For the text-containing cell, return its midpoint in [x, y] coordinate format. 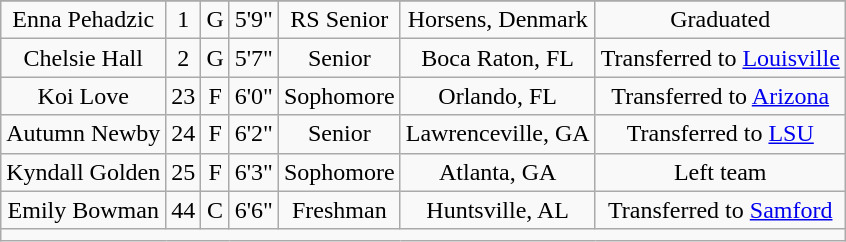
1 [184, 20]
Left team [720, 172]
Emily Bowman [84, 210]
24 [184, 134]
6'6" [254, 210]
Transferred to Arizona [720, 96]
Transferred to Samford [720, 210]
5'7" [254, 58]
44 [184, 210]
Lawrenceville, GA [498, 134]
Enna Pehadzic [84, 20]
Autumn Newby [84, 134]
6'3" [254, 172]
Kyndall Golden [84, 172]
2 [184, 58]
Orlando, FL [498, 96]
Chelsie Hall [84, 58]
C [215, 210]
Transferred to Louisville [720, 58]
Freshman [339, 210]
25 [184, 172]
6'0" [254, 96]
Huntsville, AL [498, 210]
5'9" [254, 20]
6'2" [254, 134]
23 [184, 96]
Atlanta, GA [498, 172]
Boca Raton, FL [498, 58]
Graduated [720, 20]
Transferred to LSU [720, 134]
Horsens, Denmark [498, 20]
Koi Love [84, 96]
RS Senior [339, 20]
